Locate the cell with the specified text and output its [x, y] center coordinate. 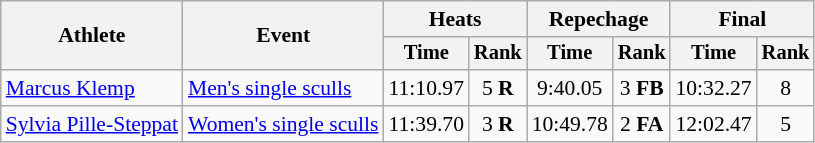
12:02.47 [713, 124]
Heats [456, 19]
8 [786, 88]
Men's single sculls [284, 88]
Women's single sculls [284, 124]
3 FB [642, 88]
9:40.05 [570, 88]
Final [742, 19]
3 R [498, 124]
5 R [498, 88]
2 FA [642, 124]
Athlete [92, 36]
11:10.97 [426, 88]
Repechage [599, 19]
10:49.78 [570, 124]
5 [786, 124]
11:39.70 [426, 124]
Event [284, 36]
Marcus Klemp [92, 88]
10:32.27 [713, 88]
Sylvia Pille-Steppat [92, 124]
